Return [x, y] of the center of cell containing provided text 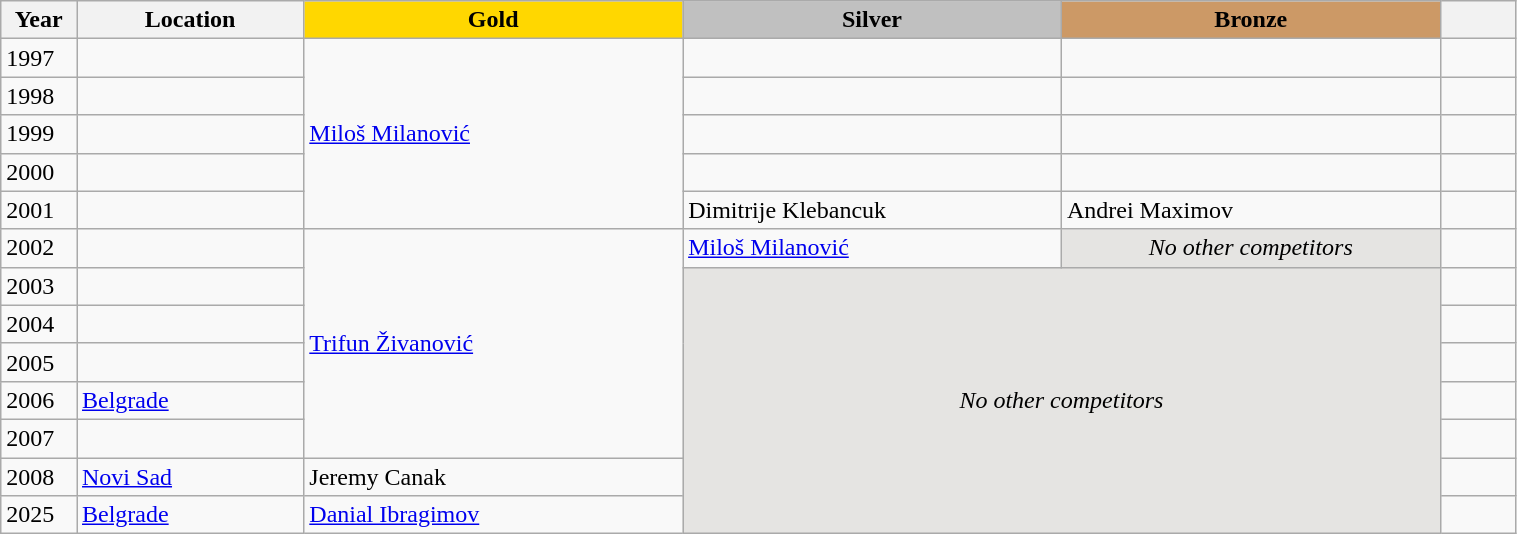
Danial Ibragimov [494, 515]
Silver [872, 20]
Novi Sad [190, 477]
Jeremy Canak [494, 477]
2000 [39, 172]
2003 [39, 286]
Dimitrije Klebancuk [872, 210]
Location [190, 20]
2007 [39, 438]
2008 [39, 477]
1997 [39, 58]
2025 [39, 515]
2002 [39, 248]
2005 [39, 362]
2001 [39, 210]
Year [39, 20]
Gold [494, 20]
1998 [39, 96]
2006 [39, 400]
2004 [39, 324]
Trifun Živanović [494, 343]
Bronze [1250, 20]
Andrei Maximov [1250, 210]
1999 [39, 134]
